Capture the cell that displays the provided text and extract its [X, Y] central coordinate. 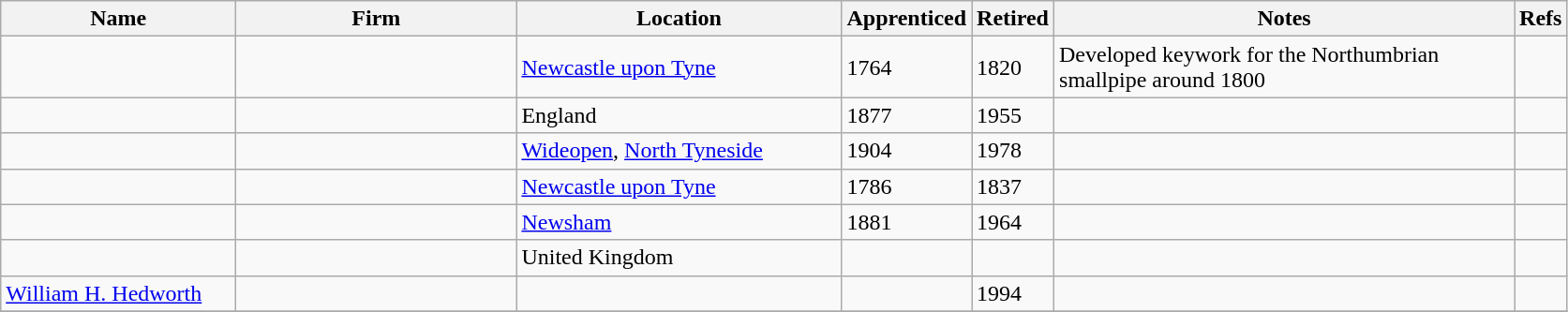
United Kingdom [679, 258]
1786 [907, 186]
1820 [1013, 67]
Notes [1284, 19]
William H. Hedworth [118, 293]
Developed keywork for the Northumbrian smallpipe around 1800 [1284, 67]
Firm [377, 19]
1764 [907, 67]
Wideopen, North Tyneside [679, 151]
1904 [907, 151]
Retired [1013, 19]
1964 [1013, 222]
Apprenticed [907, 19]
Location [679, 19]
England [679, 115]
1994 [1013, 293]
1837 [1013, 186]
1978 [1013, 151]
Refs [1541, 19]
Name [118, 19]
1877 [907, 115]
Newsham [679, 222]
1881 [907, 222]
1955 [1013, 115]
